Return the [x, y] coordinate for the center point of the cell that contains the specified text.  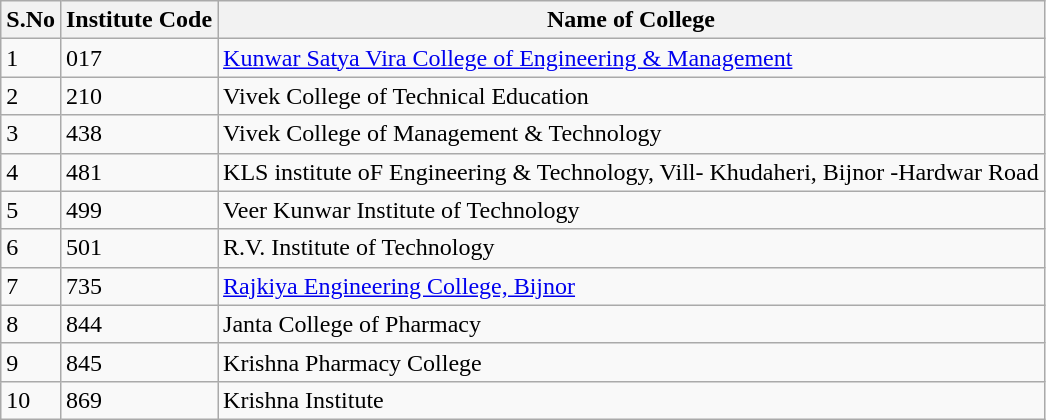
499 [138, 210]
2 [31, 96]
Veer Kunwar Institute of Technology [632, 210]
481 [138, 172]
Institute Code [138, 20]
Krishna Institute [632, 400]
845 [138, 362]
7 [31, 286]
Kunwar Satya Vira College of Engineering & Management [632, 58]
R.V. Institute of Technology [632, 248]
3 [31, 134]
4 [31, 172]
8 [31, 324]
844 [138, 324]
501 [138, 248]
438 [138, 134]
5 [31, 210]
210 [138, 96]
869 [138, 400]
Janta College of Pharmacy [632, 324]
10 [31, 400]
S.No [31, 20]
Vivek College of Technical Education [632, 96]
6 [31, 248]
Krishna Pharmacy College [632, 362]
Vivek College of Management & Technology [632, 134]
Rajkiya Engineering College, Bijnor [632, 286]
KLS institute oF Engineering & Technology, Vill- Khudaheri, Bijnor -Hardwar Road [632, 172]
Name of College [632, 20]
017 [138, 58]
1 [31, 58]
735 [138, 286]
9 [31, 362]
